Scan for the cell matching the given text and deliver its [x, y] coordinate at center. 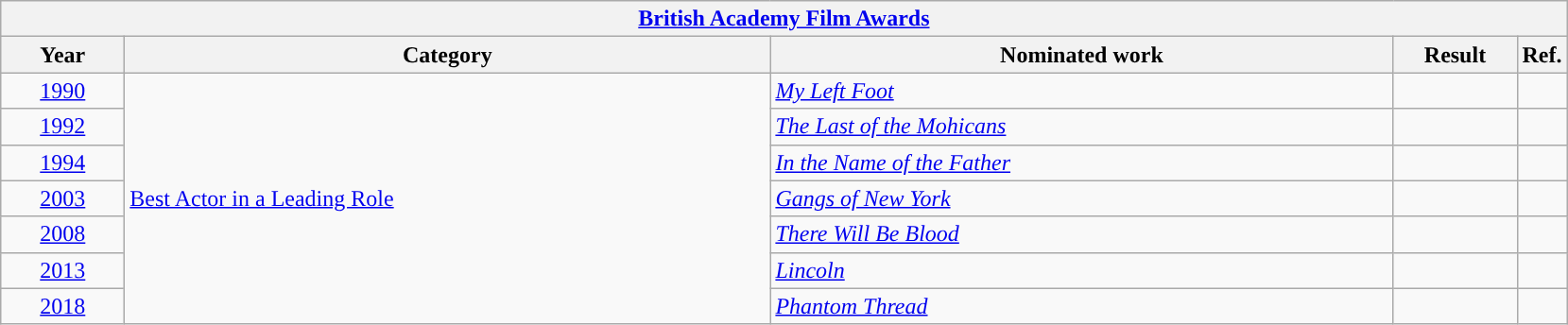
Lincoln [1081, 270]
2003 [62, 198]
Gangs of New York [1081, 198]
Result [1456, 55]
2008 [62, 234]
There Will Be Blood [1081, 234]
British Academy Film Awards [784, 19]
In the Name of the Father [1081, 162]
Nominated work [1081, 55]
The Last of the Mohicans [1081, 127]
Phantom Thread [1081, 306]
Category [448, 55]
My Left Foot [1081, 91]
2013 [62, 270]
Best Actor in a Leading Role [448, 198]
1992 [62, 127]
Ref. [1542, 55]
2018 [62, 306]
1990 [62, 91]
Year [62, 55]
1994 [62, 162]
